Scan for the cell matching the given text and deliver its (X, Y) coordinate at center. 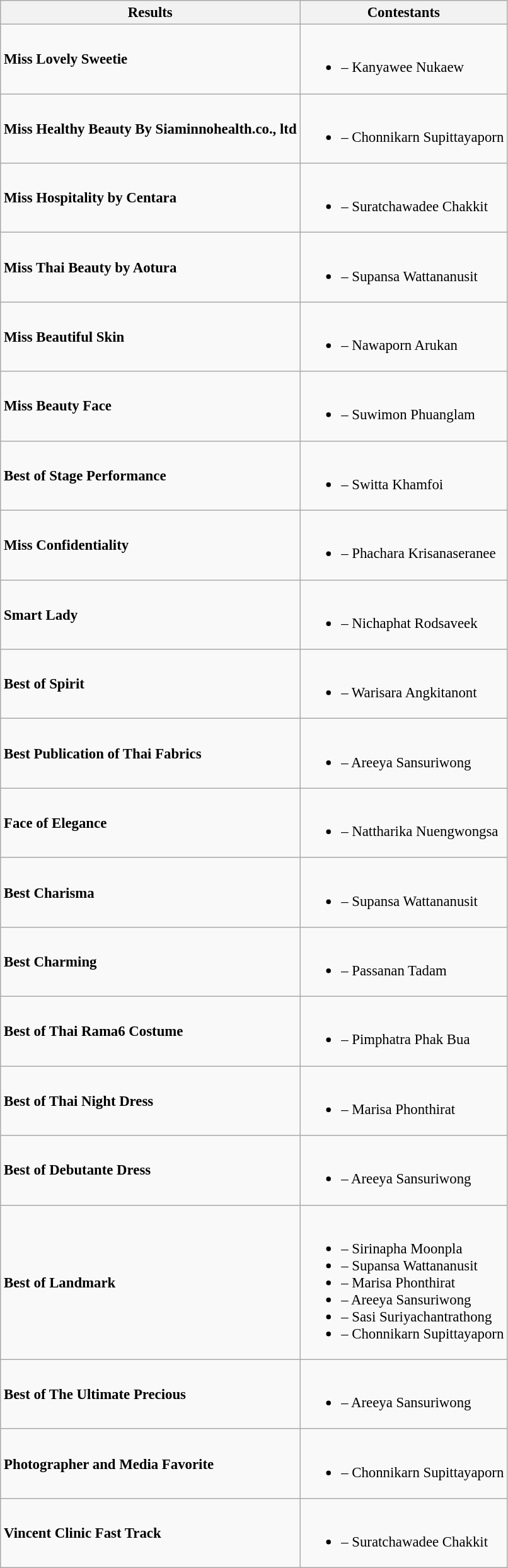
– Suwimon Phuanglam (403, 406)
Best of Stage Performance (150, 475)
Miss Hospitality by Centara (150, 198)
Best of The Ultimate Precious (150, 1394)
Best Publication of Thai Fabrics (150, 753)
Smart Lady (150, 615)
– Nichaphat Rodsaveek (403, 615)
– Nawaporn Arukan (403, 337)
Best of Debutante Dress (150, 1170)
Miss Beautiful Skin (150, 337)
– Switta Khamfoi (403, 475)
– Kanyawee Nukaew (403, 59)
Best Charisma (150, 892)
Best of Landmark (150, 1282)
Best Charming (150, 962)
Miss Thai Beauty by Aotura (150, 267)
– Sirinapha Moonpla – Supansa Wattananusit – Marisa Phonthirat – Areeya Sansuriwong – Sasi Suriyachantrathong – Chonnikarn Supittayaporn (403, 1282)
Results (150, 13)
– Warisara Angkitanont (403, 684)
– Passanan Tadam (403, 962)
Contestants (403, 13)
Best of Thai Night Dress (150, 1101)
Miss Healthy Beauty By Siaminnohealth.co., ltd (150, 129)
Best of Spirit (150, 684)
Vincent Clinic Fast Track (150, 1533)
– Pimphatra Phak Bua (403, 1031)
– Nattharika Nuengwongsa (403, 823)
Miss Beauty Face (150, 406)
Best of Thai Rama6 Costume (150, 1031)
Miss Lovely Sweetie (150, 59)
– Marisa Phonthirat (403, 1101)
Miss Confidentiality (150, 545)
Photographer and Media Favorite (150, 1463)
– Phachara Krisanaseranee (403, 545)
Face of Elegance (150, 823)
